From the cell containing the given text, extract its center point as [x, y] coordinate. 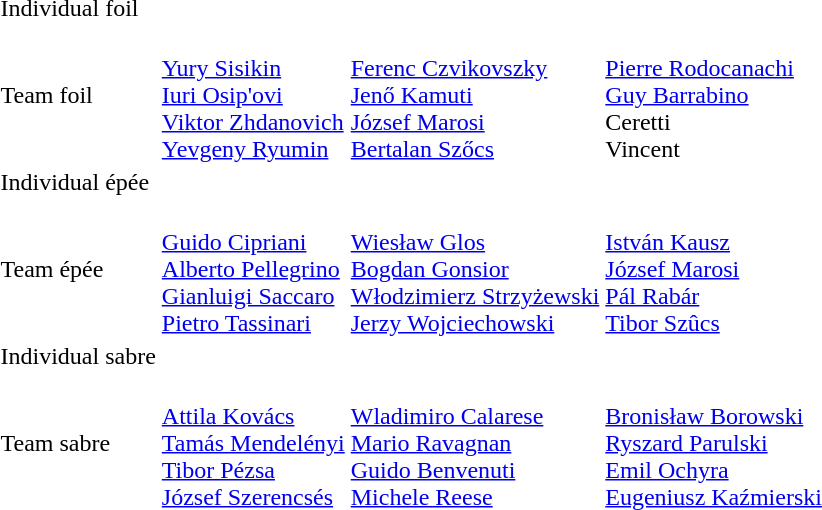
Guido CiprianiAlberto PellegrinoGianluigi SaccaroPietro Tassinari [253, 269]
Wiesław GlosBogdan GonsiorWłodzimierz StrzyżewskiJerzy Wojciechowski [475, 269]
Ferenc CzvikovszkyJenő KamutiJózsef MarosiBertalan Szőcs [475, 95]
Yury SisikinIuri Osip'oviViktor ZhdanovichYevgeny Ryumin [253, 95]
